Return (X, Y) of the center of cell containing provided text 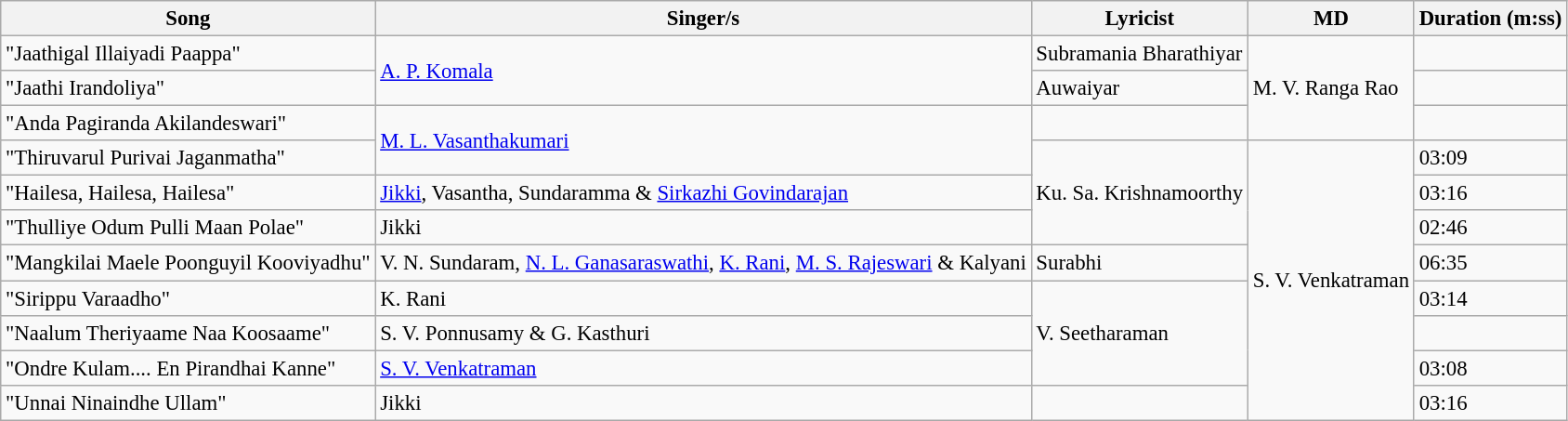
"Thiruvarul Purivai Jaganmatha" (188, 158)
03:08 (1490, 368)
Ku. Sa. Krishnamoorthy (1139, 193)
Auwaiyar (1139, 88)
"Jaathigal Illaiyadi Paappa" (188, 54)
"Mangkilai Maele Poonguyil Kooviyadhu" (188, 263)
"Anda Pagiranda Akilandeswari" (188, 124)
A. P. Komala (703, 71)
Subramania Bharathiyar (1139, 54)
Lyricist (1139, 19)
Duration (m:ss) (1490, 19)
"Unnai Ninaindhe Ullam" (188, 402)
03:09 (1490, 158)
"Thulliye Odum Pulli Maan Polae" (188, 228)
Jikki, Vasantha, Sundaramma & Sirkazhi Govindarajan (703, 193)
"Sirippu Varaadho" (188, 298)
03:14 (1490, 298)
"Naalum Theriyaame Naa Koosaame" (188, 333)
MD (1330, 19)
"Jaathi Irandoliya" (188, 88)
M. V. Ranga Rao (1330, 89)
S. V. Ponnusamy & G. Kasthuri (703, 333)
K. Rani (703, 298)
02:46 (1490, 228)
"Ondre Kulam.... En Pirandhai Kanne" (188, 368)
06:35 (1490, 263)
Song (188, 19)
V. Seetharaman (1139, 333)
Singer/s (703, 19)
V. N. Sundaram, N. L. Ganasaraswathi, K. Rani, M. S. Rajeswari & Kalyani (703, 263)
M. L. Vasanthakumari (703, 141)
"Hailesa, Hailesa, Hailesa" (188, 193)
Surabhi (1139, 263)
